Scan for the cell matching the given text and deliver its (x, y) coordinate at center. 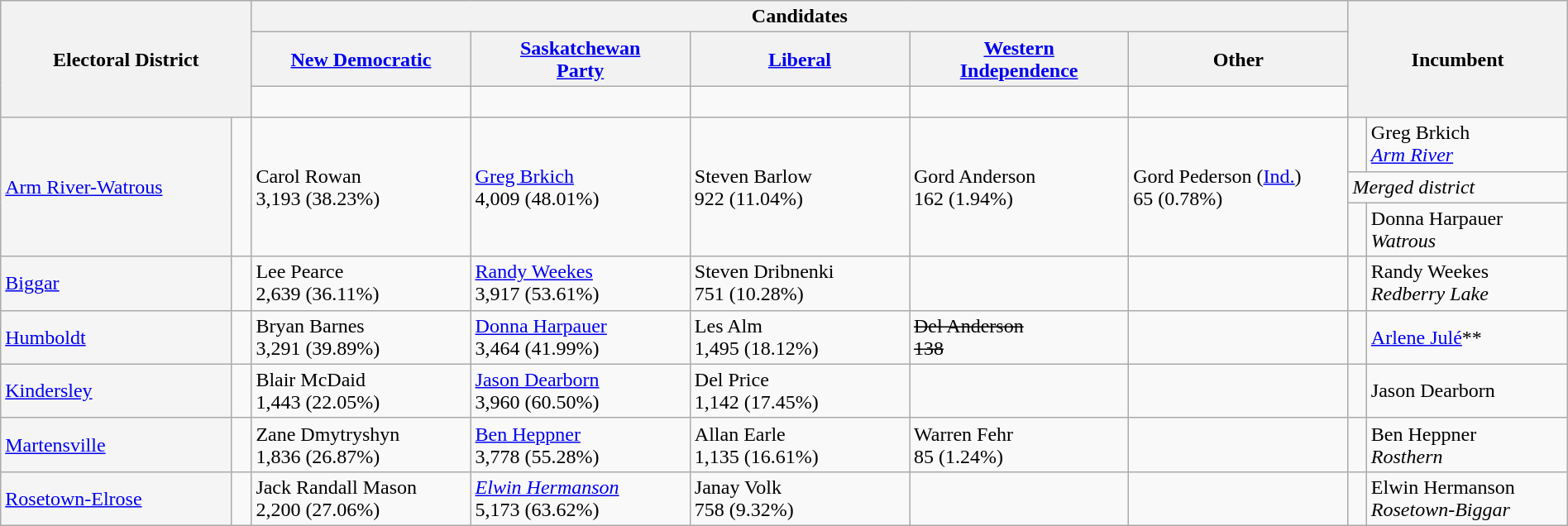
Janay Volk 758 (9.32%) (799, 498)
Elwin HermansonRosetown-Biggar (1467, 498)
Del Price 1,142 (17.45%) (799, 390)
Lee Pearce 2,639 (36.11%) (361, 283)
WesternIndependence (1019, 60)
Kindersley (116, 390)
Martensville (116, 445)
Other (1239, 60)
Arm River-Watrous (116, 187)
Jason Dearborn3,960 (60.50%) (581, 390)
Donna HarpauerWatrous (1467, 230)
Candidates (800, 17)
Ben Heppner3,778 (55.28%) (581, 445)
Blair McDaid 1,443 (22.05%) (361, 390)
Les Alm 1,495 (18.12%) (799, 337)
Carol Rowan 3,193 (38.23%) (361, 187)
Jack Randall Mason 2,200 (27.06%) (361, 498)
Steven Dribnenki 751 (10.28%) (799, 283)
Zane Dmytryshyn 1,836 (26.87%) (361, 445)
Biggar (116, 283)
Electoral District (126, 60)
Greg Brkich4,009 (48.01%) (581, 187)
Del Anderson 138 (1019, 337)
Gord Pederson (Ind.) 65 (0.78%) (1239, 187)
Incumbent (1457, 60)
Randy Weekes3,917 (53.61%) (581, 283)
SaskatchewanParty (581, 60)
Randy WeekesRedberry Lake (1467, 283)
Elwin Hermanson5,173 (63.62%) (581, 498)
Donna Harpauer3,464 (41.99%) (581, 337)
Allan Earle 1,135 (16.61%) (799, 445)
New Democratic (361, 60)
Ben HeppnerRosthern (1467, 445)
Liberal (799, 60)
Humboldt (116, 337)
Warren Fehr 85 (1.24%) (1019, 445)
Merged district (1457, 187)
Greg BrkichArm River (1467, 144)
Jason Dearborn (1467, 390)
Arlene Julé** (1467, 337)
Steven Barlow 922 (11.04%) (799, 187)
Gord Anderson 162 (1.94%) (1019, 187)
Rosetown-Elrose (116, 498)
Bryan Barnes 3,291 (39.89%) (361, 337)
